Extract the [x, y] coordinate from the center of the cell holding the provided text.  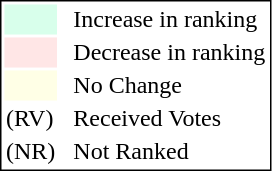
Received Votes [170, 119]
Increase in ranking [170, 19]
(RV) [30, 119]
(NR) [30, 151]
Decrease in ranking [170, 53]
Not Ranked [170, 151]
No Change [170, 85]
